Scan for the cell matching the given text and deliver its (x, y) coordinate at center. 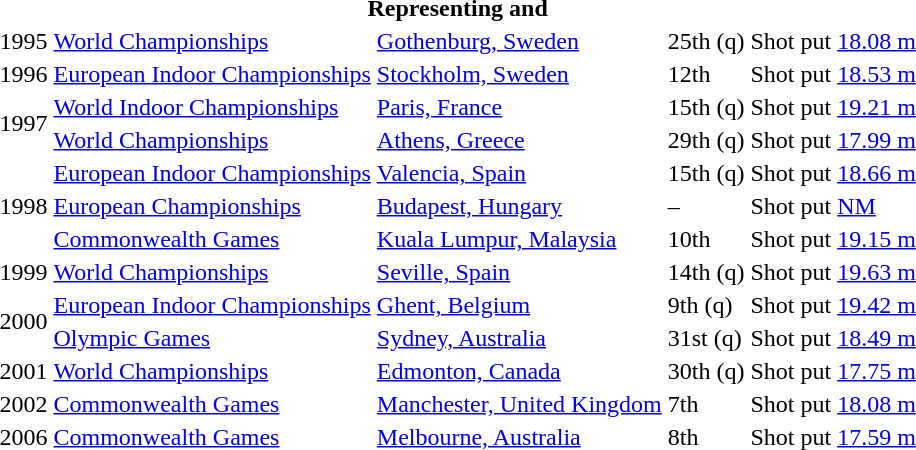
Manchester, United Kingdom (519, 404)
Athens, Greece (519, 140)
Budapest, Hungary (519, 206)
31st (q) (706, 338)
Olympic Games (212, 338)
30th (q) (706, 371)
10th (706, 239)
Gothenburg, Sweden (519, 41)
25th (q) (706, 41)
Stockholm, Sweden (519, 74)
Kuala Lumpur, Malaysia (519, 239)
World Indoor Championships (212, 107)
– (706, 206)
29th (q) (706, 140)
12th (706, 74)
14th (q) (706, 272)
Valencia, Spain (519, 173)
Edmonton, Canada (519, 371)
Ghent, Belgium (519, 305)
9th (q) (706, 305)
7th (706, 404)
Sydney, Australia (519, 338)
Seville, Spain (519, 272)
European Championships (212, 206)
Paris, France (519, 107)
